Identify which cell holds the provided text, then report its [x, y] central coordinate. 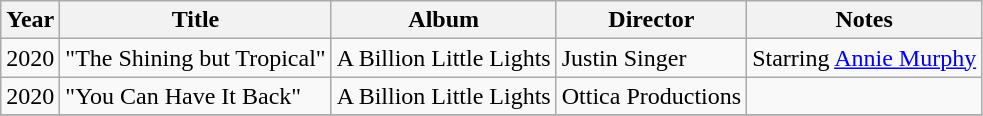
"The Shining but Tropical" [196, 58]
Album [444, 20]
Director [651, 20]
"You Can Have It Back" [196, 96]
Notes [864, 20]
Year [30, 20]
Title [196, 20]
Justin Singer [651, 58]
Starring Annie Murphy [864, 58]
Ottica Productions [651, 96]
